Provide the [X, Y] coordinate of the cell's center where the given text is located.  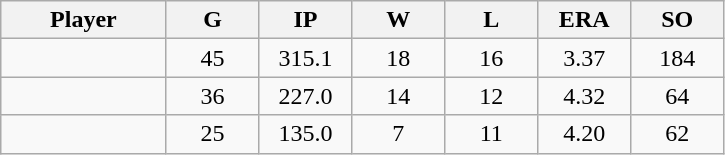
62 [678, 134]
7 [398, 134]
227.0 [306, 96]
3.37 [584, 58]
L [492, 20]
135.0 [306, 134]
Player [84, 20]
ERA [584, 20]
45 [212, 58]
16 [492, 58]
4.32 [584, 96]
SO [678, 20]
25 [212, 134]
11 [492, 134]
G [212, 20]
184 [678, 58]
12 [492, 96]
4.20 [584, 134]
36 [212, 96]
315.1 [306, 58]
18 [398, 58]
14 [398, 96]
IP [306, 20]
W [398, 20]
64 [678, 96]
